Scan for the cell matching the given text and deliver its [X, Y] coordinate at center. 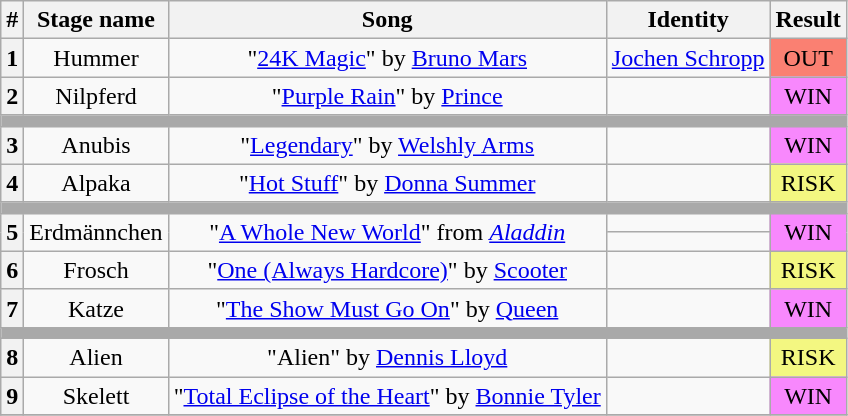
"A Whole New World" from Aladdin [387, 232]
7 [12, 308]
"One (Always Hardcore)" by Scooter [387, 270]
# [12, 20]
1 [12, 58]
Katze [96, 308]
9 [12, 395]
Hummer [96, 58]
Identity [688, 20]
Stage name [96, 20]
Skelett [96, 395]
"24K Magic" by Bruno Mars [387, 58]
Nilpferd [96, 96]
"Purple Rain" by Prince [387, 96]
5 [12, 232]
6 [12, 270]
OUT [808, 58]
Anubis [96, 145]
Erdmännchen [96, 232]
Jochen Schropp [688, 58]
"Legendary" by Welshly Arms [387, 145]
"Alien" by Dennis Lloyd [387, 357]
Frosch [96, 270]
Alien [96, 357]
"The Show Must Go On" by Queen [387, 308]
Alpaka [96, 183]
Song [387, 20]
8 [12, 357]
"Hot Stuff" by Donna Summer [387, 183]
"Total Eclipse of the Heart" by Bonnie Tyler [387, 395]
3 [12, 145]
4 [12, 183]
2 [12, 96]
Result [808, 20]
